Locate the cell with the specified text and output its (x, y) center coordinate. 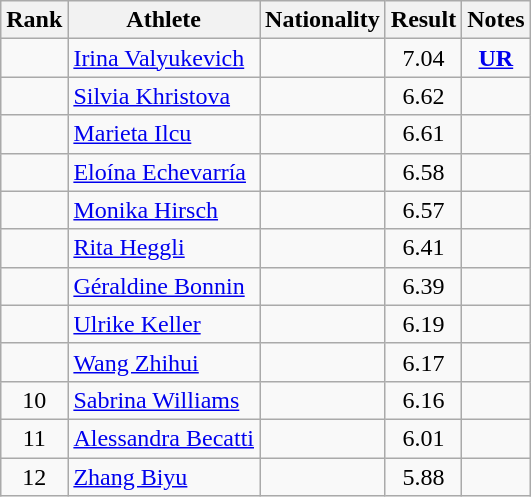
Notes (496, 20)
6.57 (423, 210)
11 (34, 438)
6.16 (423, 400)
Rank (34, 20)
Ulrike Keller (164, 324)
Zhang Biyu (164, 477)
6.41 (423, 248)
12 (34, 477)
Silvia Khristova (164, 96)
6.61 (423, 134)
Alessandra Becatti (164, 438)
Monika Hirsch (164, 210)
6.62 (423, 96)
Irina Valyukevich (164, 58)
Result (423, 20)
Géraldine Bonnin (164, 286)
Wang Zhihui (164, 362)
Nationality (323, 20)
6.39 (423, 286)
Eloína Echevarría (164, 172)
Rita Heggli (164, 248)
10 (34, 400)
5.88 (423, 477)
6.01 (423, 438)
7.04 (423, 58)
Athlete (164, 20)
Sabrina Williams (164, 400)
Marieta Ilcu (164, 134)
UR (496, 58)
6.19 (423, 324)
6.58 (423, 172)
6.17 (423, 362)
